Search for the cell housing the specified text and yield its [x, y] center coordinate. 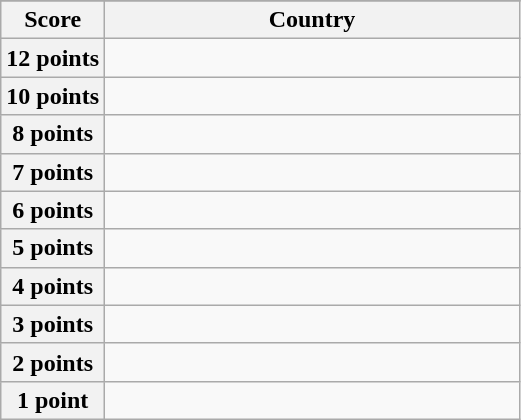
5 points [53, 248]
8 points [53, 134]
Country [312, 20]
12 points [53, 58]
3 points [53, 324]
6 points [53, 210]
Score [53, 20]
2 points [53, 362]
4 points [53, 286]
7 points [53, 172]
10 points [53, 96]
1 point [53, 400]
